Identify which cell holds the provided text, then report its [X, Y] central coordinate. 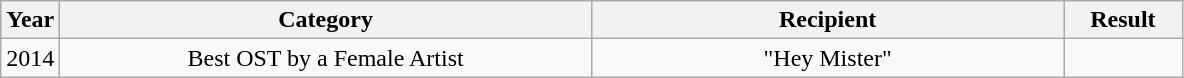
"Hey Mister" [827, 58]
Best OST by a Female Artist [326, 58]
Recipient [827, 20]
2014 [30, 58]
Result [1123, 20]
Category [326, 20]
Year [30, 20]
